Search for the cell housing the specified text and yield its (x, y) center coordinate. 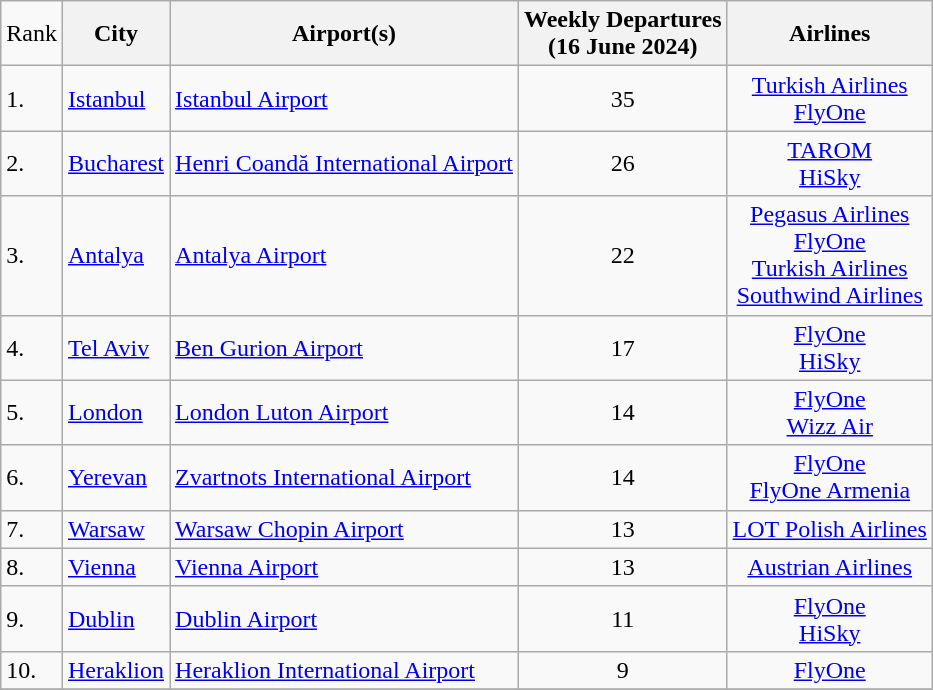
6. (32, 478)
35 (622, 98)
TAROMHiSky (830, 164)
FlyOne (830, 670)
Istanbul (116, 98)
Dublin Airport (344, 618)
Istanbul Airport (344, 98)
9. (32, 618)
4. (32, 348)
Airlines (830, 34)
London Luton Airport (344, 412)
10. (32, 670)
26 (622, 164)
Warsaw Chopin Airport (344, 529)
Airport(s) (344, 34)
7. (32, 529)
Antalya (116, 256)
Heraklion (116, 670)
2. (32, 164)
5. (32, 412)
Warsaw (116, 529)
Rank (32, 34)
8. (32, 567)
17 (622, 348)
Heraklion International Airport (344, 670)
Vienna Airport (344, 567)
Vienna (116, 567)
Ben Gurion Airport (344, 348)
LOT Polish Airlines (830, 529)
3. (32, 256)
Austrian Airlines (830, 567)
Turkish AirlinesFlyOne (830, 98)
FlyOneFlyOne Armenia (830, 478)
Weekly Departures(16 June 2024) (622, 34)
22 (622, 256)
Zvartnots International Airport (344, 478)
Yerevan (116, 478)
Antalya Airport (344, 256)
Tel Aviv (116, 348)
City (116, 34)
Dublin (116, 618)
Henri Coandă International Airport (344, 164)
9 (622, 670)
11 (622, 618)
FlyOneWizz Air (830, 412)
Pegasus AirlinesFlyOneTurkish AirlinesSouthwind Airlines (830, 256)
London (116, 412)
1. (32, 98)
Bucharest (116, 164)
